Capture the cell that displays the provided text and extract its (X, Y) central coordinate. 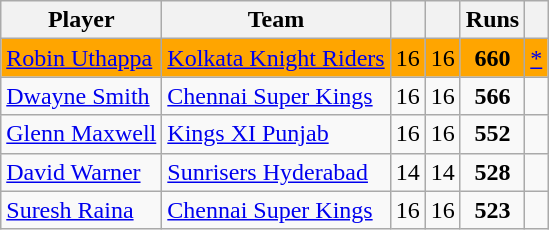
566 (492, 96)
Robin Uthappa (82, 58)
Kolkata Knight Riders (276, 58)
Glenn Maxwell (82, 134)
523 (492, 210)
552 (492, 134)
Dwayne Smith (82, 96)
660 (492, 58)
Team (276, 20)
Runs (492, 20)
Player (82, 20)
Sunrisers Hyderabad (276, 172)
Kings XI Punjab (276, 134)
Suresh Raina (82, 210)
* (536, 58)
David Warner (82, 172)
528 (492, 172)
